Identify which cell holds the provided text, then report its (x, y) central coordinate. 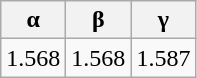
γ (164, 20)
α (34, 20)
β (98, 20)
1.587 (164, 58)
